Provide the (X, Y) coordinate of the cell's center where the given text is located.  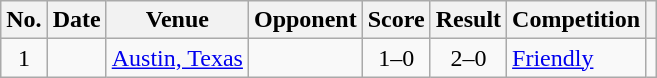
Venue (177, 20)
Friendly (576, 58)
No. (24, 20)
Competition (576, 20)
Score (396, 20)
Austin, Texas (177, 58)
Result (468, 20)
Date (76, 20)
1 (24, 58)
2–0 (468, 58)
1–0 (396, 58)
Opponent (305, 20)
